Find where the given text appears and provide that cell's center as (x, y) coordinate. 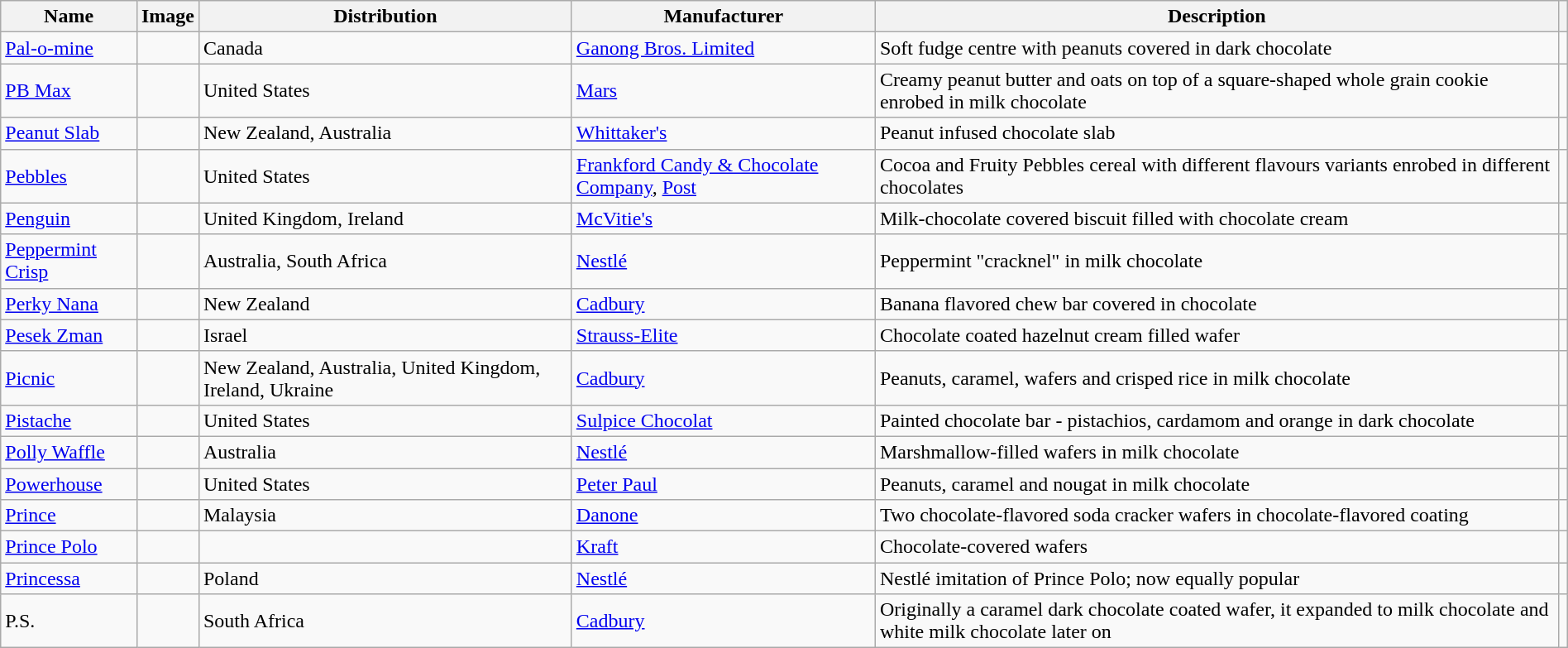
South Africa (385, 621)
Frankford Candy & Chocolate Company, Post (723, 175)
Whittaker's (723, 133)
Australia (385, 452)
Creamy peanut butter and oats on top of a square-shaped whole grain cookie enrobed in milk chocolate (1217, 91)
Canada (385, 48)
Manufacturer (723, 17)
Kraft (723, 547)
Chocolate coated hazelnut cream filled wafer (1217, 335)
Peanuts, caramel and nougat in milk chocolate (1217, 484)
Peppermint Crisp (69, 262)
Painted chocolate bar - pistachios, cardamom and orange in dark chocolate (1217, 420)
Powerhouse (69, 484)
Pistache (69, 420)
Two chocolate-flavored soda cracker wafers in chocolate-flavored coating (1217, 516)
New Zealand, Australia (385, 133)
Peppermint "cracknel" in milk chocolate (1217, 262)
Originally a caramel dark chocolate coated wafer, it expanded to milk chocolate and white milk chocolate later on (1217, 621)
Prince Polo (69, 547)
Image (167, 17)
PB Max (69, 91)
Description (1217, 17)
Peanut infused chocolate slab (1217, 133)
Peanut Slab (69, 133)
Name (69, 17)
Peter Paul (723, 484)
Nestlé imitation of Prince Polo; now equally popular (1217, 578)
McVitie's (723, 218)
Israel (385, 335)
New Zealand (385, 304)
Australia, South Africa (385, 262)
United Kingdom, Ireland (385, 218)
Pesek Zman (69, 335)
Penguin (69, 218)
Banana flavored chew bar covered in chocolate (1217, 304)
Soft fudge centre with peanuts covered in dark chocolate (1217, 48)
Prince (69, 516)
Strauss-Elite (723, 335)
Marshmallow-filled wafers in milk chocolate (1217, 452)
Milk-chocolate covered biscuit filled with chocolate cream (1217, 218)
Mars (723, 91)
Chocolate-covered wafers (1217, 547)
Danone (723, 516)
Pebbles (69, 175)
Pal-o-mine (69, 48)
Peanuts, caramel, wafers and crisped rice in milk chocolate (1217, 377)
Cocoa and Fruity Pebbles cereal with different flavours variants enrobed in different chocolates (1217, 175)
Poland (385, 578)
P.S. (69, 621)
Distribution (385, 17)
Sulpice Chocolat (723, 420)
Ganong Bros. Limited (723, 48)
New Zealand, Australia, United Kingdom, Ireland, Ukraine (385, 377)
Polly Waffle (69, 452)
Picnic (69, 377)
Perky Nana (69, 304)
Malaysia (385, 516)
Princessa (69, 578)
